Scan for the cell matching the given text and deliver its [X, Y] coordinate at center. 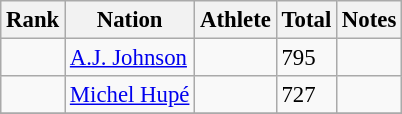
Total [306, 20]
727 [306, 95]
A.J. Johnson [130, 58]
Rank [33, 20]
Nation [130, 20]
Notes [370, 20]
795 [306, 58]
Athlete [236, 20]
Michel Hupé [130, 95]
